Pinpoint the cell where the given text exists, returning its [X, Y] midpoint coordinate. 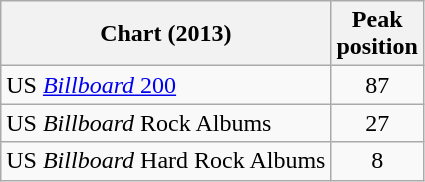
Chart (2013) [166, 34]
US Billboard Rock Albums [166, 123]
US Billboard Hard Rock Albums [166, 161]
87 [377, 85]
27 [377, 123]
8 [377, 161]
Peakposition [377, 34]
US Billboard 200 [166, 85]
